Output the (x, y) coordinate of the center of the cell containing the given text.  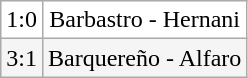
1:0 (22, 20)
Barbastro - Hernani (144, 20)
Barquereño - Alfaro (144, 58)
3:1 (22, 58)
